Detect which cell encompasses the target text, then output its [X, Y] center coordinate. 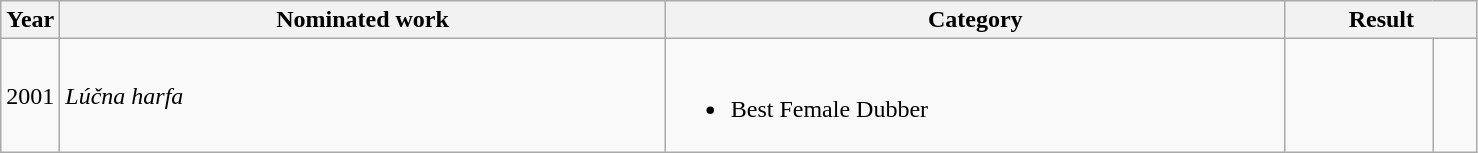
Result [1381, 20]
2001 [30, 96]
Year [30, 20]
Nominated work [362, 20]
Best Female Dubber [975, 96]
Category [975, 20]
Lúčna harfa [362, 96]
